Return (X, Y) of the center of cell containing provided text 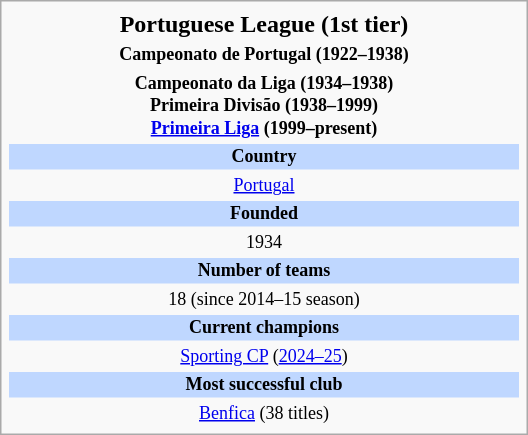
Founded (264, 214)
1934 (264, 243)
Number of teams (264, 271)
Benfica (38 titles) (264, 414)
Portugal (264, 186)
Most successful club (264, 385)
Sporting CP (2024–25) (264, 357)
Country (264, 157)
Portuguese League (1st tier) (264, 24)
18 (since 2014–15 season) (264, 300)
Current champions (264, 328)
Campeonato de Portugal (1922–1938) (264, 55)
Campeonato da Liga (1934–1938)Primeira Divisão (1938–1999)Primeira Liga (1999–present) (264, 106)
